Return (X, Y) of the center of cell containing provided text 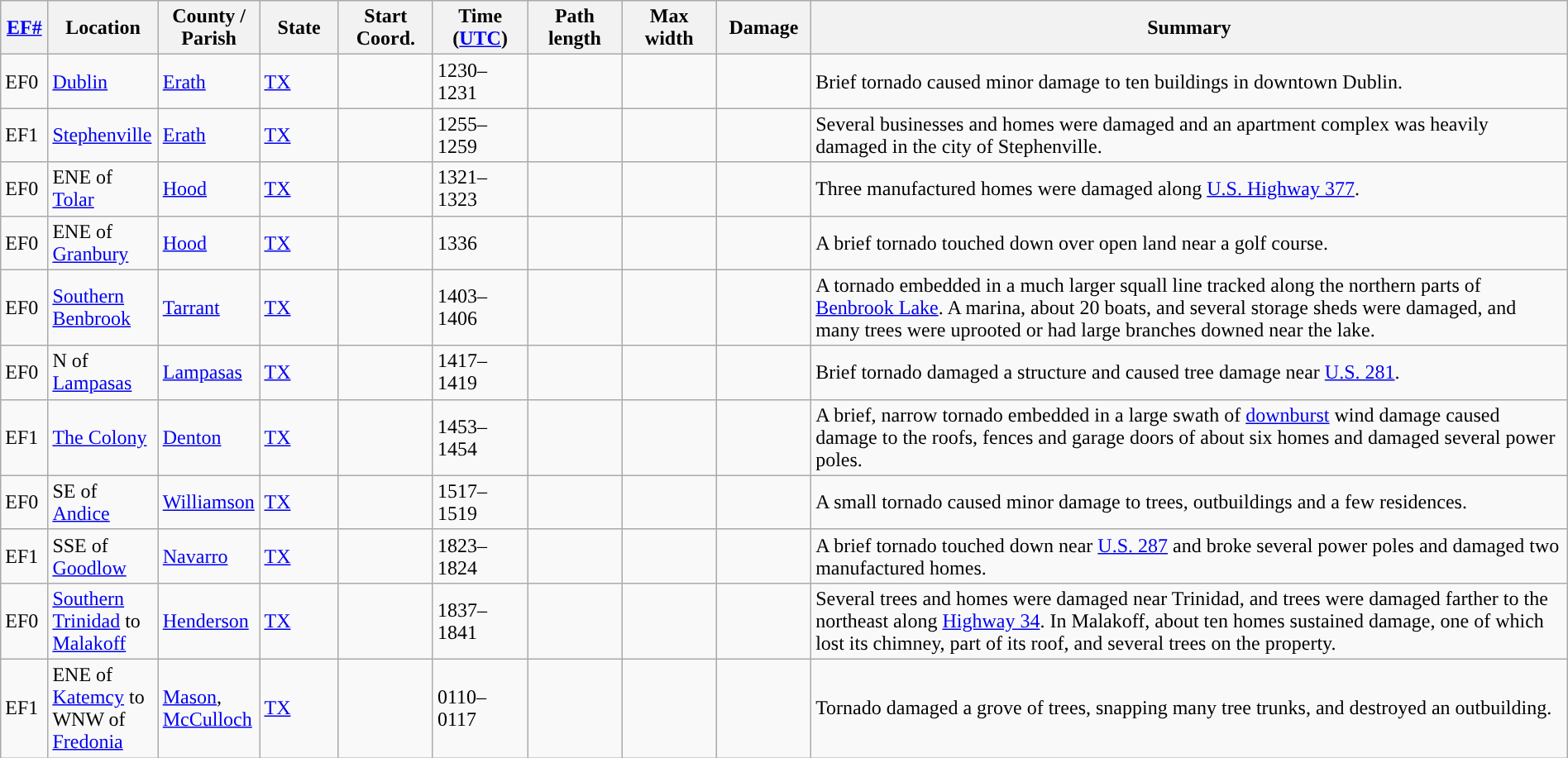
1823–1824 (480, 555)
Location (103, 28)
Henderson (208, 621)
The Colony (103, 437)
Tarrant (208, 307)
SE of Andice (103, 503)
Williamson (208, 503)
A brief tornado touched down over open land near a golf course. (1189, 243)
1517–1519 (480, 503)
ENE of Katemcy to WNW of Fredonia (103, 708)
Damage (763, 28)
A small tornado caused minor damage to trees, outbuildings and a few residences. (1189, 503)
1453–1454 (480, 437)
Path length (575, 28)
County / Parish (208, 28)
1837–1841 (480, 621)
Mason, McCulloch (208, 708)
N of Lampasas (103, 372)
Stephenville (103, 136)
Summary (1189, 28)
1230–1231 (480, 81)
Time (UTC) (480, 28)
1336 (480, 243)
Brief tornado damaged a structure and caused tree damage near U.S. 281. (1189, 372)
Several businesses and homes were damaged and an apartment complex was heavily damaged in the city of Stephenville. (1189, 136)
1321–1323 (480, 188)
Navarro (208, 555)
Tornado damaged a grove of trees, snapping many tree trunks, and destroyed an outbuilding. (1189, 708)
0110–0117 (480, 708)
State (299, 28)
ENE of Granbury (103, 243)
Max width (669, 28)
Southern Trinidad to Malakoff (103, 621)
1403–1406 (480, 307)
Dublin (103, 81)
1255–1259 (480, 136)
SSE of Goodlow (103, 555)
A brief tornado touched down near U.S. 287 and broke several power poles and damaged two manufactured homes. (1189, 555)
EF# (25, 28)
Lampasas (208, 372)
Start Coord. (385, 28)
Denton (208, 437)
Three manufactured homes were damaged along U.S. Highway 377. (1189, 188)
Brief tornado caused minor damage to ten buildings in downtown Dublin. (1189, 81)
Southern Benbrook (103, 307)
ENE of Tolar (103, 188)
1417–1419 (480, 372)
